Return (X, Y) of the center of cell containing provided text 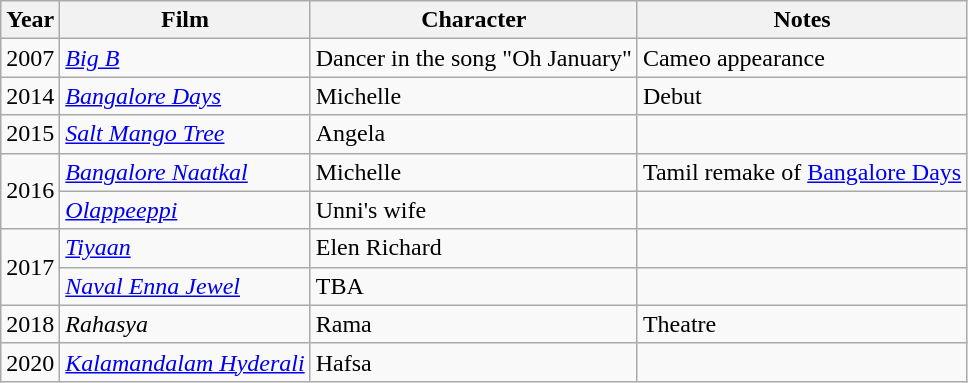
Cameo appearance (802, 58)
Debut (802, 96)
Dancer in the song "Oh January" (474, 58)
TBA (474, 286)
Big B (185, 58)
2020 (30, 362)
Bangalore Days (185, 96)
2007 (30, 58)
Character (474, 20)
Tamil remake of Bangalore Days (802, 172)
Hafsa (474, 362)
Salt Mango Tree (185, 134)
Bangalore Naatkal (185, 172)
Film (185, 20)
Year (30, 20)
2017 (30, 267)
Unni's wife (474, 210)
Naval Enna Jewel (185, 286)
Olappeeppi (185, 210)
Angela (474, 134)
2015 (30, 134)
Rahasya (185, 324)
Theatre (802, 324)
Notes (802, 20)
Elen Richard (474, 248)
2014 (30, 96)
2018 (30, 324)
Kalamandalam Hyderali (185, 362)
Tiyaan (185, 248)
Rama (474, 324)
2016 (30, 191)
